Detect which cell encompasses the target text, then output its (X, Y) center coordinate. 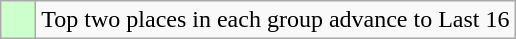
Top two places in each group advance to Last 16 (276, 20)
